Find where the given text appears and provide that cell's center as (X, Y) coordinate. 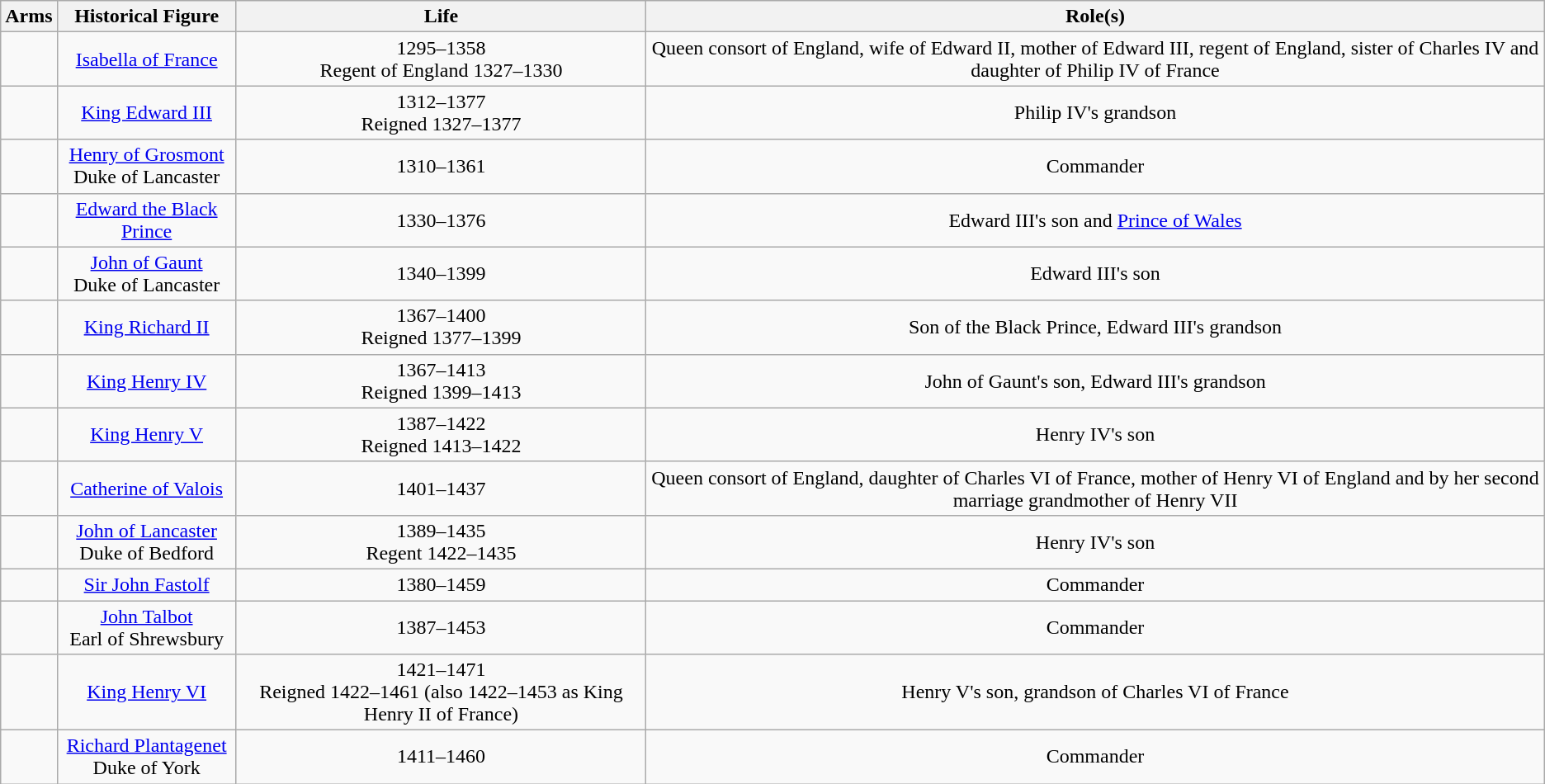
Queen consort of England, daughter of Charles VI of France, mother of Henry VI of England and by her second marriage grandmother of Henry VII (1095, 489)
1367–1413Reigned 1399–1413 (441, 381)
John TalbotEarl of Shrewsbury (147, 627)
Edward the Black Prince (147, 220)
Henry of GrosmontDuke of Lancaster (147, 167)
Isabella of France (147, 59)
1421–1471Reigned 1422–1461 (also 1422–1453 as King Henry II of France) (441, 692)
Role(s) (1095, 17)
Life (441, 17)
King Henry VI (147, 692)
1330–1376 (441, 220)
1387–1422Reigned 1413–1422 (441, 434)
Catherine of Valois (147, 489)
1340–1399 (441, 274)
John of GauntDuke of Lancaster (147, 274)
1411–1460 (441, 758)
King Henry IV (147, 381)
1387–1453 (441, 627)
Sir John Fastolf (147, 584)
1367–1400Reigned 1377–1399 (441, 327)
Edward III's son (1095, 274)
Henry V's son, grandson of Charles VI of France (1095, 692)
Historical Figure (147, 17)
Richard PlantagenetDuke of York (147, 758)
1380–1459 (441, 584)
1312–1377Reigned 1327–1377 (441, 112)
1310–1361 (441, 167)
Arms (29, 17)
John of Gaunt's son, Edward III's grandson (1095, 381)
John of LancasterDuke of Bedford (147, 541)
1401–1437 (441, 489)
King Richard II (147, 327)
Edward III's son and Prince of Wales (1095, 220)
Philip IV's grandson (1095, 112)
King Henry V (147, 434)
1295–1358Regent of England 1327–1330 (441, 59)
Son of the Black Prince, Edward III's grandson (1095, 327)
King Edward III (147, 112)
1389–1435Regent 1422–1435 (441, 541)
Queen consort of England, wife of Edward II, mother of Edward III, regent of England, sister of Charles IV and daughter of Philip IV of France (1095, 59)
